Provide the (X, Y) coordinate of the cell's center where the given text is located.  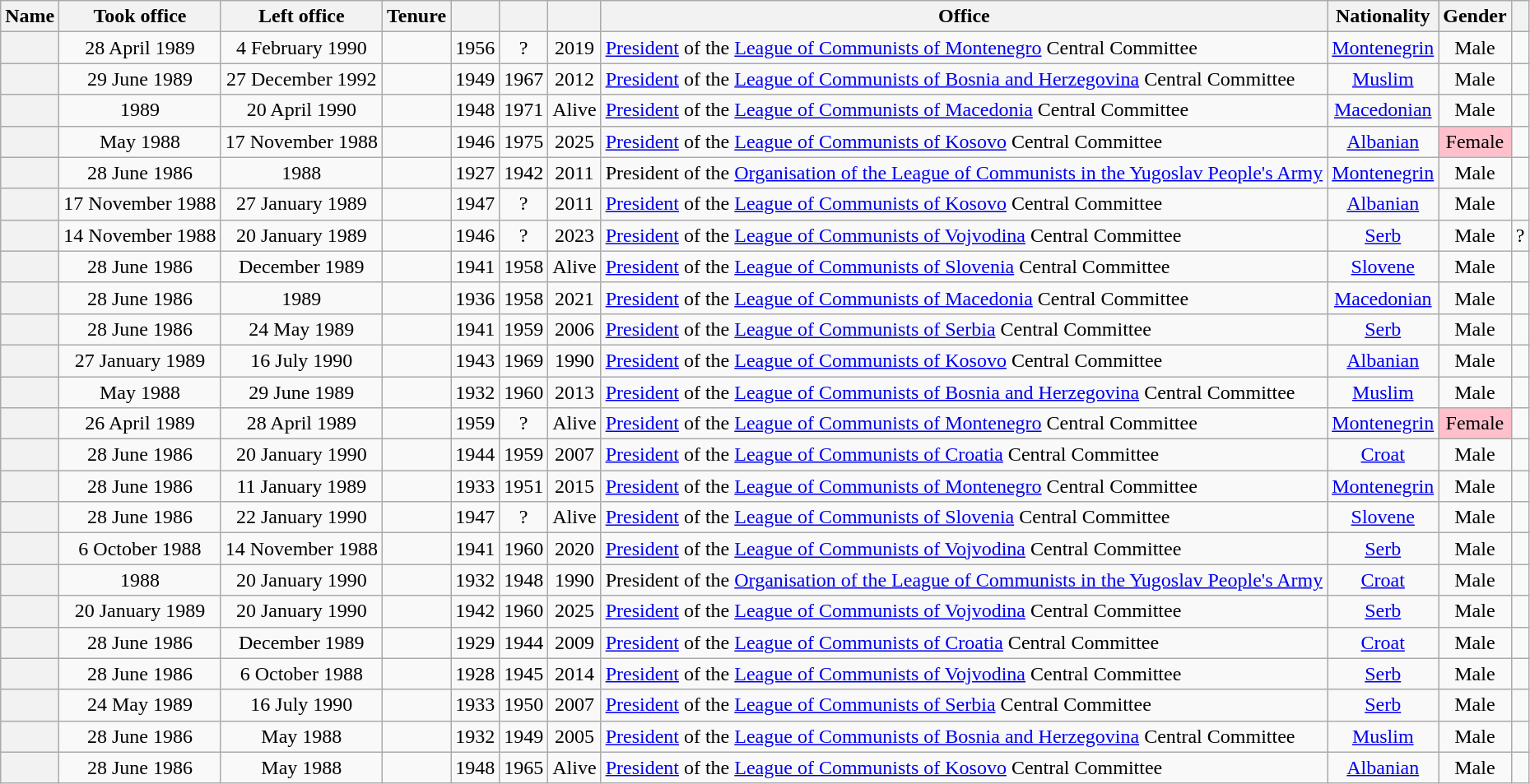
1950 (523, 705)
2014 (574, 674)
2019 (574, 48)
2015 (574, 486)
1945 (523, 674)
1969 (523, 360)
2012 (574, 79)
2021 (574, 298)
1951 (523, 486)
2013 (574, 392)
2005 (574, 736)
1928 (476, 674)
2023 (574, 235)
Nationality (1383, 16)
2009 (574, 643)
Gender (1475, 16)
1965 (523, 768)
1956 (476, 48)
Name (30, 16)
27 December 1992 (301, 79)
22 January 1990 (301, 517)
1936 (476, 298)
1929 (476, 643)
26 April 1989 (140, 424)
4 February 1990 (301, 48)
1975 (523, 141)
1967 (523, 79)
1971 (523, 110)
Office (965, 16)
1943 (476, 360)
Tenure (416, 16)
Took office (140, 16)
Left office (301, 16)
1927 (476, 173)
20 April 1990 (301, 110)
11 January 1989 (301, 486)
2006 (574, 329)
2020 (574, 549)
